Output the (X, Y) coordinate of the center of the cell containing the given text.  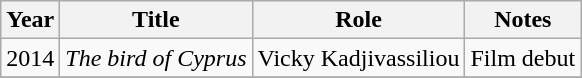
Film debut (523, 58)
Title (156, 20)
Vicky Kadjivassiliou (358, 58)
Year (30, 20)
Notes (523, 20)
The bird of Cyprus (156, 58)
2014 (30, 58)
Role (358, 20)
